Return the [X, Y] coordinate for the center point of the cell that contains the specified text.  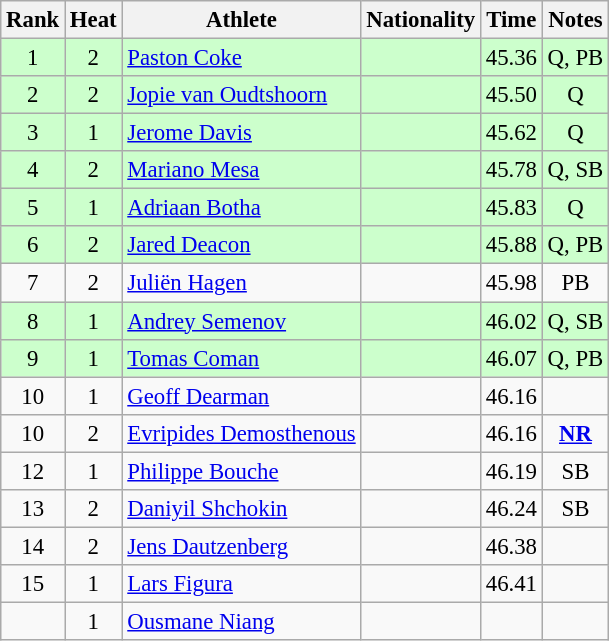
Notes [575, 20]
3 [33, 133]
Philippe Bouche [242, 471]
Juliën Hagen [242, 283]
45.50 [511, 95]
Mariano Mesa [242, 170]
Athlete [242, 20]
8 [33, 321]
46.38 [511, 546]
Jared Deacon [242, 245]
46.24 [511, 509]
4 [33, 170]
Evripides Demosthenous [242, 433]
Daniyil Shchokin [242, 509]
Jerome Davis [242, 133]
Heat [94, 20]
46.02 [511, 321]
45.88 [511, 245]
15 [33, 584]
Lars Figura [242, 584]
7 [33, 283]
13 [33, 509]
Time [511, 20]
5 [33, 208]
Geoff Dearman [242, 396]
Jopie van Oudtshoorn [242, 95]
Jens Dautzenberg [242, 546]
Adriaan Botha [242, 208]
45.83 [511, 208]
46.41 [511, 584]
Nationality [420, 20]
14 [33, 546]
45.62 [511, 133]
Rank [33, 20]
12 [33, 471]
46.19 [511, 471]
6 [33, 245]
PB [575, 283]
9 [33, 358]
Andrey Semenov [242, 321]
46.07 [511, 358]
45.98 [511, 283]
Tomas Coman [242, 358]
45.36 [511, 58]
NR [575, 433]
Ousmane Niang [242, 621]
Paston Coke [242, 58]
45.78 [511, 170]
